Provide the (X, Y) coordinate of the cell's center where the given text is located.  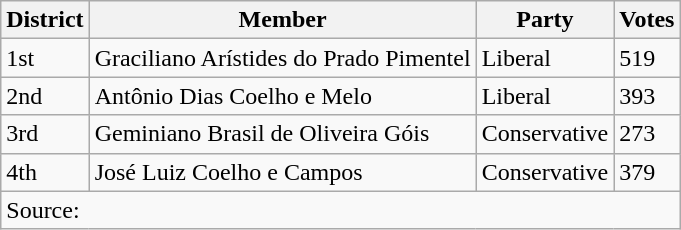
Antônio Dias Coelho e Melo (282, 96)
519 (647, 58)
3rd (45, 134)
4th (45, 172)
District (45, 20)
2nd (45, 96)
Graciliano Arístides do Prado Pimentel (282, 58)
393 (647, 96)
Party (545, 20)
273 (647, 134)
Member (282, 20)
1st (45, 58)
Votes (647, 20)
Source: (340, 210)
José Luiz Coelho e Campos (282, 172)
Geminiano Brasil de Oliveira Góis (282, 134)
379 (647, 172)
